Detect which cell encompasses the target text, then output its (x, y) center coordinate. 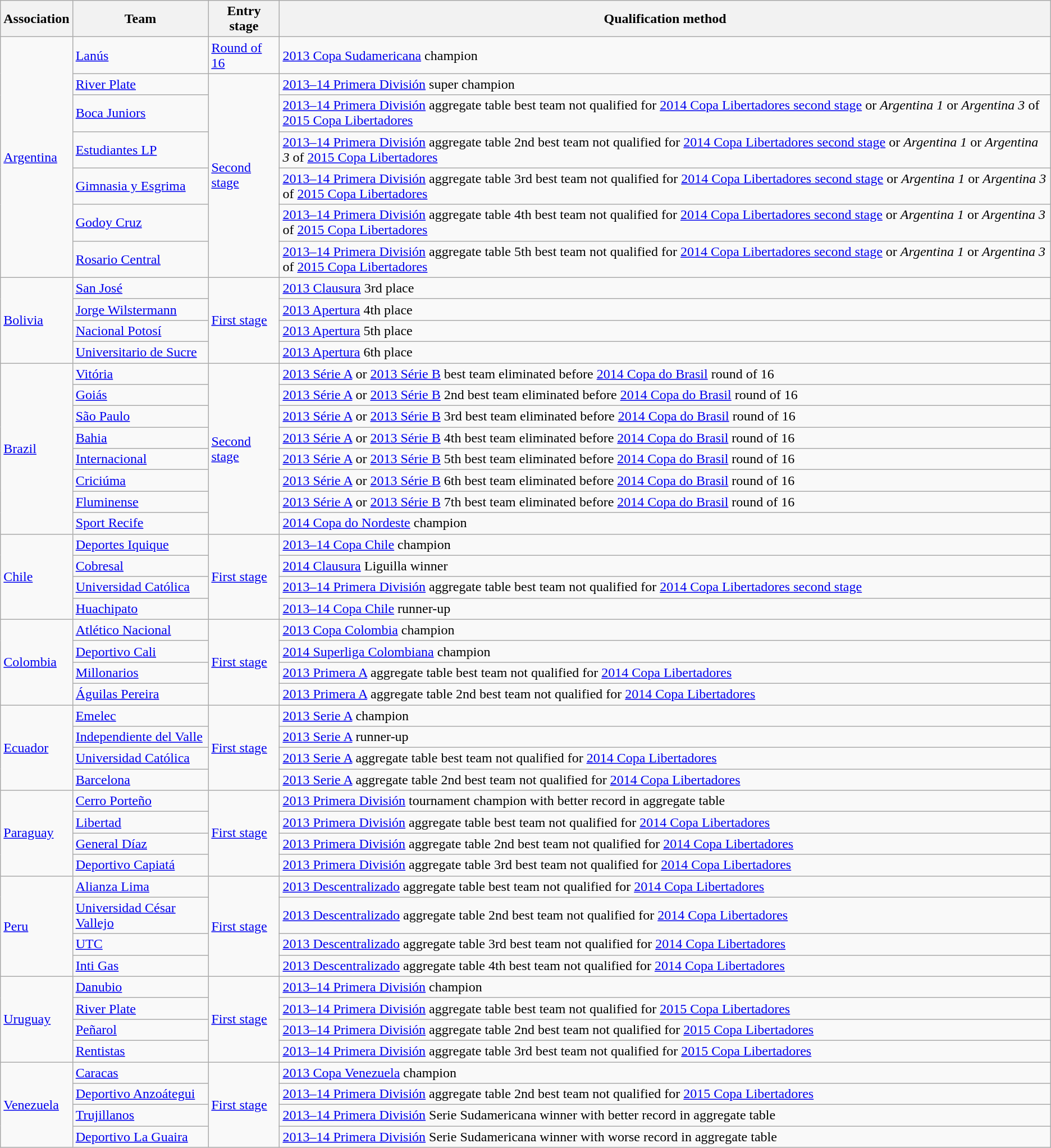
UTC (140, 944)
2013 Série A or 2013 Série B 6th best team eliminated before 2014 Copa do Brasil round of 16 (665, 481)
2013 Série A or 2013 Série B 4th best team eliminated before 2014 Copa do Brasil round of 16 (665, 438)
Sport Recife (140, 523)
Jorge Wilstermann (140, 309)
2013 Primera A aggregate table 2nd best team not qualified for 2014 Copa Libertadores (665, 694)
Caracas (140, 1073)
Atlético Nacional (140, 630)
Deportivo Capiatá (140, 865)
Association (36, 19)
Rentistas (140, 1051)
2013 Descentralizado aggregate table 3rd best team not qualified for 2014 Copa Libertadores (665, 944)
Venezuela (36, 1105)
Inti Gas (140, 966)
2013 Apertura 4th place (665, 309)
Brazil (36, 448)
Trujillanos (140, 1115)
2013 Primera División tournament champion with better record in aggregate table (665, 801)
Gimnasia y Esgrima (140, 186)
2013–14 Primera División super champion (665, 84)
Emelec (140, 716)
2013 Série A or 2013 Série B best team eliminated before 2014 Copa do Brasil round of 16 (665, 373)
2013 Primera División aggregate table best team not qualified for 2014 Copa Libertadores (665, 822)
Bolivia (36, 320)
Barcelona (140, 780)
2013 Série A or 2013 Série B 2nd best team eliminated before 2014 Copa do Brasil round of 16 (665, 395)
2013–14 Primera División aggregate table best team not qualified for 2014 Copa Libertadores second stage (665, 587)
2014 Superliga Colombiana champion (665, 651)
2013 Série A or 2013 Série B 3rd best team eliminated before 2014 Copa do Brasil round of 16 (665, 417)
2013 Série A or 2013 Série B 7th best team eliminated before 2014 Copa do Brasil round of 16 (665, 502)
Peru (36, 926)
Ecuador (36, 748)
Deportes Iquique (140, 545)
2013 Primera División aggregate table 2nd best team not qualified for 2014 Copa Libertadores (665, 844)
Millonarios (140, 673)
2013–14 Copa Chile champion (665, 545)
Danubio (140, 987)
General Díaz (140, 844)
Cobresal (140, 566)
2013 Serie A aggregate table 2nd best team not qualified for 2014 Copa Libertadores (665, 780)
2013 Serie A champion (665, 716)
Argentina (36, 157)
Universitario de Sucre (140, 352)
Peñarol (140, 1030)
Vitória (140, 373)
Bahia (140, 438)
2014 Copa do Nordeste champion (665, 523)
Lanús (140, 55)
2013–14 Copa Chile runner-up (665, 609)
2013 Descentralizado aggregate table best team not qualified for 2014 Copa Libertadores (665, 886)
Deportivo Cali (140, 651)
2013 Copa Colombia champion (665, 630)
São Paulo (140, 417)
Boca Juniors (140, 113)
2013 Descentralizado aggregate table 4th best team not qualified for 2014 Copa Libertadores (665, 966)
Criciúma (140, 481)
Qualification method (665, 19)
2013 Apertura 6th place (665, 352)
2013–14 Primera División aggregate table 3rd best team not qualified for 2015 Copa Libertadores (665, 1051)
2013–14 Primera División Serie Sudamericana winner with worse record in aggregate table (665, 1137)
2013 Serie A runner-up (665, 737)
Alianza Lima (140, 886)
Colombia (36, 662)
Deportivo La Guaira (140, 1137)
2013 Copa Venezuela champion (665, 1073)
2013 Primera División aggregate table 3rd best team not qualified for 2014 Copa Libertadores (665, 865)
Nacional Potosí (140, 331)
Paraguay (36, 833)
San José (140, 288)
Entry stage (244, 19)
Libertad (140, 822)
Team (140, 19)
2013 Apertura 5th place (665, 331)
Águilas Pereira (140, 694)
Internacional (140, 459)
Godoy Cruz (140, 222)
2013 Copa Sudamericana champion (665, 55)
2013 Clausura 3rd place (665, 288)
2014 Clausura Liguilla winner (665, 566)
2013 Primera A aggregate table best team not qualified for 2014 Copa Libertadores (665, 673)
2013 Série A or 2013 Série B 5th best team eliminated before 2014 Copa do Brasil round of 16 (665, 459)
2013–14 Primera División champion (665, 987)
Goiás (140, 395)
Universidad César Vallejo (140, 915)
2013–14 Primera División Serie Sudamericana winner with better record in aggregate table (665, 1115)
Uruguay (36, 1019)
2013–14 Primera División aggregate table best team not qualified for 2015 Copa Libertadores (665, 1008)
Round of 16 (244, 55)
Cerro Porteño (140, 801)
Huachipato (140, 609)
Independiente del Valle (140, 737)
Rosario Central (140, 259)
Chile (36, 577)
2013 Descentralizado aggregate table 2nd best team not qualified for 2014 Copa Libertadores (665, 915)
Fluminense (140, 502)
2013 Serie A aggregate table best team not qualified for 2014 Copa Libertadores (665, 758)
Estudiantes LP (140, 149)
Deportivo Anzoátegui (140, 1094)
